Pinpoint the cell where the given text exists, returning its (X, Y) midpoint coordinate. 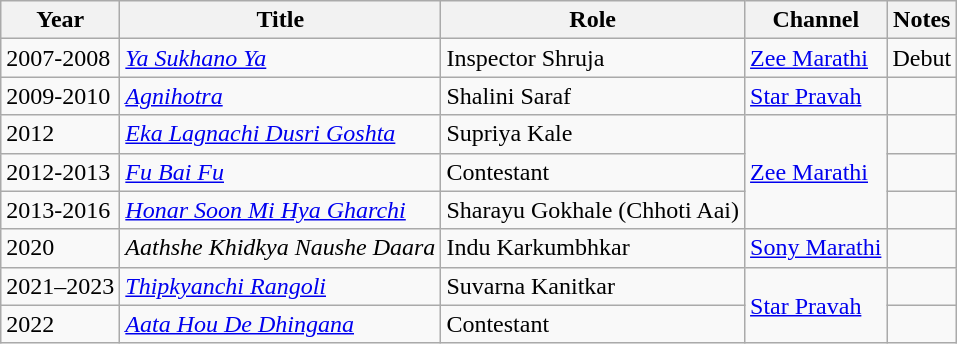
Title (280, 20)
Role (593, 20)
Honar Soon Mi Hya Gharchi (280, 210)
Shalini Saraf (593, 96)
Notes (922, 20)
Aata Hou De Dhingana (280, 324)
2007-2008 (60, 58)
2012 (60, 134)
2012-2013 (60, 172)
2013-2016 (60, 210)
Sony Marathi (816, 248)
2022 (60, 324)
2020 (60, 248)
Channel (816, 20)
Eka Lagnachi Dusri Goshta (280, 134)
Sharayu Gokhale (Chhoti Aai) (593, 210)
2009-2010 (60, 96)
Suvarna Kanitkar (593, 286)
Ya Sukhano Ya (280, 58)
Supriya Kale (593, 134)
Year (60, 20)
Inspector Shruja (593, 58)
Aathshe Khidkya Naushe Daara (280, 248)
Debut (922, 58)
Indu Karkumbhkar (593, 248)
Thipkyanchi Rangoli (280, 286)
Agnihotra (280, 96)
Fu Bai Fu (280, 172)
2021–2023 (60, 286)
